Identify which cell holds the provided text, then report its (X, Y) central coordinate. 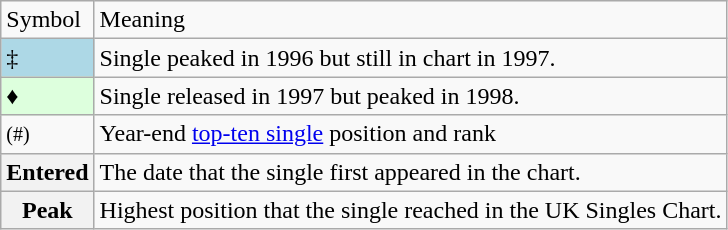
Meaning (410, 20)
Entered (48, 172)
‡ (48, 58)
Single peaked in 1996 but still in chart in 1997. (410, 58)
The date that the single first appeared in the chart. (410, 172)
Single released in 1997 but peaked in 1998. (410, 96)
Symbol (48, 20)
Highest position that the single reached in the UK Singles Chart. (410, 210)
(#) (48, 134)
Peak (48, 210)
♦ (48, 96)
Year-end top-ten single position and rank (410, 134)
